For the text-containing cell, return its midpoint in (x, y) coordinate format. 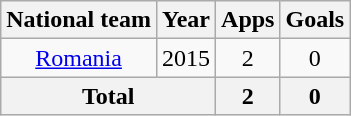
Apps (248, 20)
National team (79, 20)
Year (186, 20)
Goals (315, 20)
Romania (79, 58)
2015 (186, 58)
Total (108, 96)
